For the text-containing cell, return its midpoint in (X, Y) coordinate format. 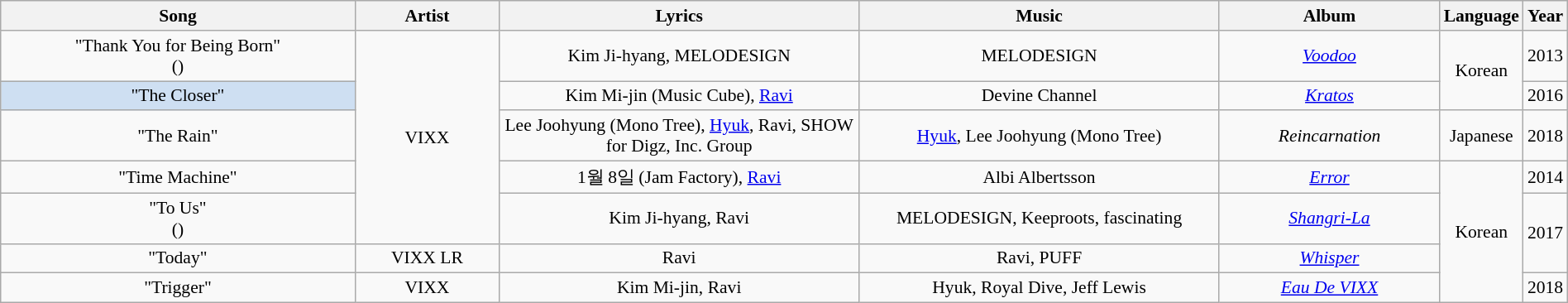
1월 8일 (Jam Factory), Ravi (680, 177)
MELODESIGN (1040, 55)
Japanese (1482, 136)
2017 (1545, 233)
Ravi, PUFF (1040, 258)
Voodoo (1329, 55)
Hyuk, Lee Joohyung (Mono Tree) (1040, 136)
2014 (1545, 177)
Music (1040, 16)
Hyuk, Royal Dive, Jeff Lewis (1040, 288)
Ravi (680, 258)
Artist (427, 16)
MELODESIGN, Keeproots, fascinating (1040, 219)
Reincarnation (1329, 136)
VIXX LR (427, 258)
"Today" (178, 258)
Devine Channel (1040, 96)
2016 (1545, 96)
Lyrics (680, 16)
"Trigger" (178, 288)
"Time Machine" (178, 177)
"The Rain" (178, 136)
Shangri-La (1329, 219)
Whisper (1329, 258)
Album (1329, 16)
Eau De VIXX (1329, 288)
"The Closer" (178, 96)
Year (1545, 16)
Albi Albertsson (1040, 177)
2013 (1545, 55)
Kim Ji-hyang, MELODESIGN (680, 55)
Lee Joohyung (Mono Tree), Hyuk, Ravi, SHOW for Digz, Inc. Group (680, 136)
"To Us" () (178, 219)
Kim Mi-jin, Ravi (680, 288)
Kim Ji-hyang, Ravi (680, 219)
Language (1482, 16)
Kratos (1329, 96)
Error (1329, 177)
Kim Mi-jin (Music Cube), Ravi (680, 96)
"Thank You for Being Born"() (178, 55)
Song (178, 16)
